Capture the cell that displays the provided text and extract its (X, Y) central coordinate. 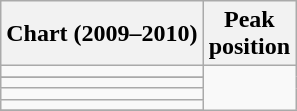
Peakposition (249, 34)
Chart (2009–2010) (102, 34)
